Detect which cell encompasses the target text, then output its [x, y] center coordinate. 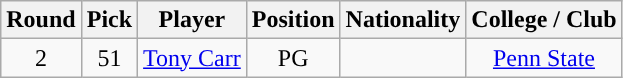
PG [293, 58]
Nationality [403, 20]
51 [109, 58]
2 [41, 58]
Penn State [544, 58]
Player [192, 20]
Position [293, 20]
Pick [109, 20]
Tony Carr [192, 58]
College / Club [544, 20]
Round [41, 20]
